Find where the given text appears and provide that cell's center as [X, Y] coordinate. 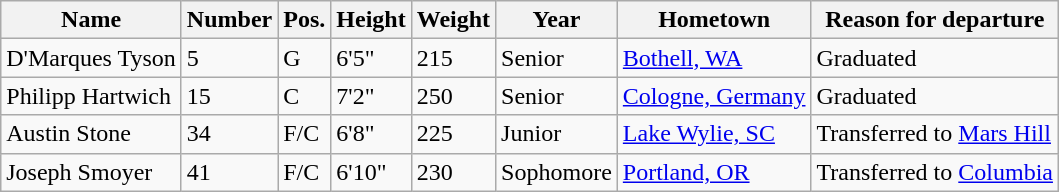
D'Marques Tyson [92, 58]
Number [229, 20]
G [304, 58]
Name [92, 20]
Transferred to Columbia [934, 172]
5 [229, 58]
Pos. [304, 20]
Junior [557, 134]
Hometown [714, 20]
Height [371, 20]
Year [557, 20]
Transferred to Mars Hill [934, 134]
225 [453, 134]
6'10" [371, 172]
215 [453, 58]
41 [229, 172]
Weight [453, 20]
230 [453, 172]
C [304, 96]
34 [229, 134]
Austin Stone [92, 134]
Bothell, WA [714, 58]
Joseph Smoyer [92, 172]
15 [229, 96]
7'2" [371, 96]
Portland, OR [714, 172]
Cologne, Germany [714, 96]
6'8" [371, 134]
Lake Wylie, SC [714, 134]
Reason for departure [934, 20]
Sophomore [557, 172]
Philipp Hartwich [92, 96]
6'5" [371, 58]
250 [453, 96]
